Return [x, y] of the center of cell containing provided text 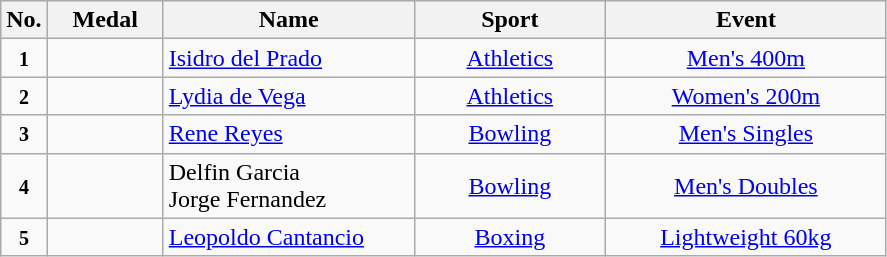
Leopoldo Cantancio [288, 237]
4 [24, 186]
Lightweight 60kg [746, 237]
Men's 400m [746, 58]
Rene Reyes [288, 134]
Sport [510, 20]
Boxing [510, 237]
1 [24, 58]
5 [24, 237]
No. [24, 20]
2 [24, 96]
Isidro del Prado [288, 58]
Lydia de Vega [288, 96]
Delfin GarciaJorge Fernandez [288, 186]
Name [288, 20]
Event [746, 20]
Women's 200m [746, 96]
Men's Singles [746, 134]
Men's Doubles [746, 186]
Medal [105, 20]
3 [24, 134]
